Return (x, y) of the center of cell containing provided text 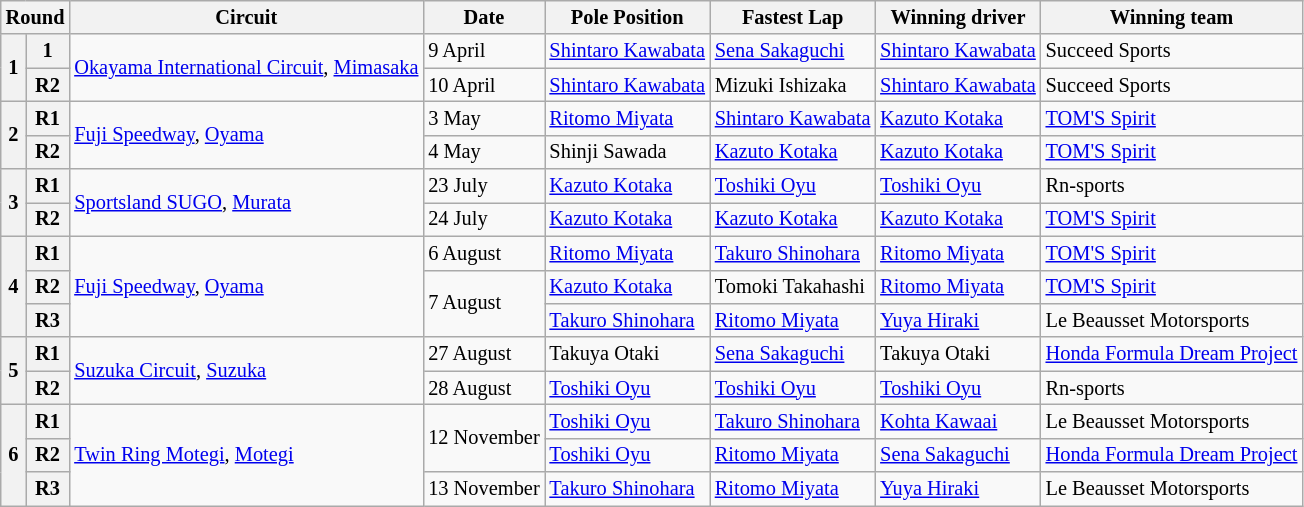
Suzuka Circuit, Suzuka (246, 370)
Kohta Kawaai (958, 421)
12 November (484, 438)
Round (36, 17)
28 August (484, 388)
Date (484, 17)
13 November (484, 489)
Fastest Lap (792, 17)
2 (14, 134)
Winning team (1172, 17)
10 April (484, 85)
Twin Ring Motegi, Motegi (246, 454)
4 May (484, 152)
6 August (484, 253)
Tomoki Takahashi (792, 287)
9 April (484, 51)
Okayama International Circuit, Mimasaka (246, 68)
24 July (484, 219)
6 (14, 454)
23 July (484, 186)
Circuit (246, 17)
3 (14, 202)
Winning driver (958, 17)
Mizuki Ishizaka (792, 85)
3 May (484, 118)
7 August (484, 304)
Pole Position (628, 17)
Sportsland SUGO, Murata (246, 202)
27 August (484, 354)
Shinji Sawada (628, 152)
5 (14, 370)
4 (14, 286)
